Detect which cell encompasses the target text, then output its [X, Y] center coordinate. 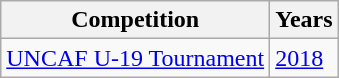
Competition [136, 20]
UNCAF U-19 Tournament [136, 58]
2018 [304, 58]
Years [304, 20]
